Capture the cell that displays the provided text and extract its (x, y) central coordinate. 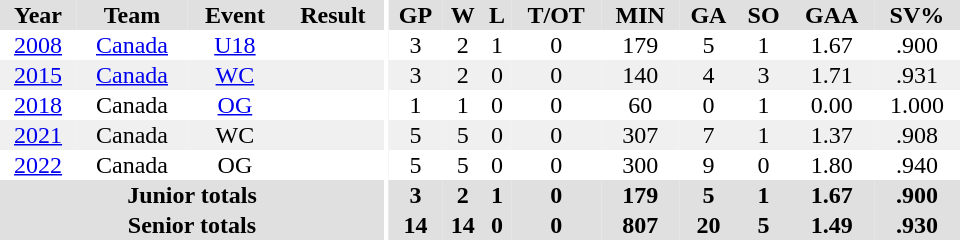
2018 (38, 105)
7 (708, 135)
SO (763, 15)
.908 (917, 135)
1.37 (832, 135)
4 (708, 75)
L (497, 15)
GA (708, 15)
T/OT (556, 15)
.930 (917, 225)
2022 (38, 165)
2021 (38, 135)
9 (708, 165)
MIN (640, 15)
Team (132, 15)
1.49 (832, 225)
Junior totals (192, 195)
GP (415, 15)
300 (640, 165)
20 (708, 225)
60 (640, 105)
140 (640, 75)
Event (235, 15)
0.00 (832, 105)
Year (38, 15)
307 (640, 135)
1.000 (917, 105)
U18 (235, 45)
Result (333, 15)
W (463, 15)
1.80 (832, 165)
1.71 (832, 75)
Senior totals (192, 225)
.940 (917, 165)
SV% (917, 15)
GAA (832, 15)
2008 (38, 45)
.931 (917, 75)
807 (640, 225)
2015 (38, 75)
